Return [x, y] of the center of cell containing provided text 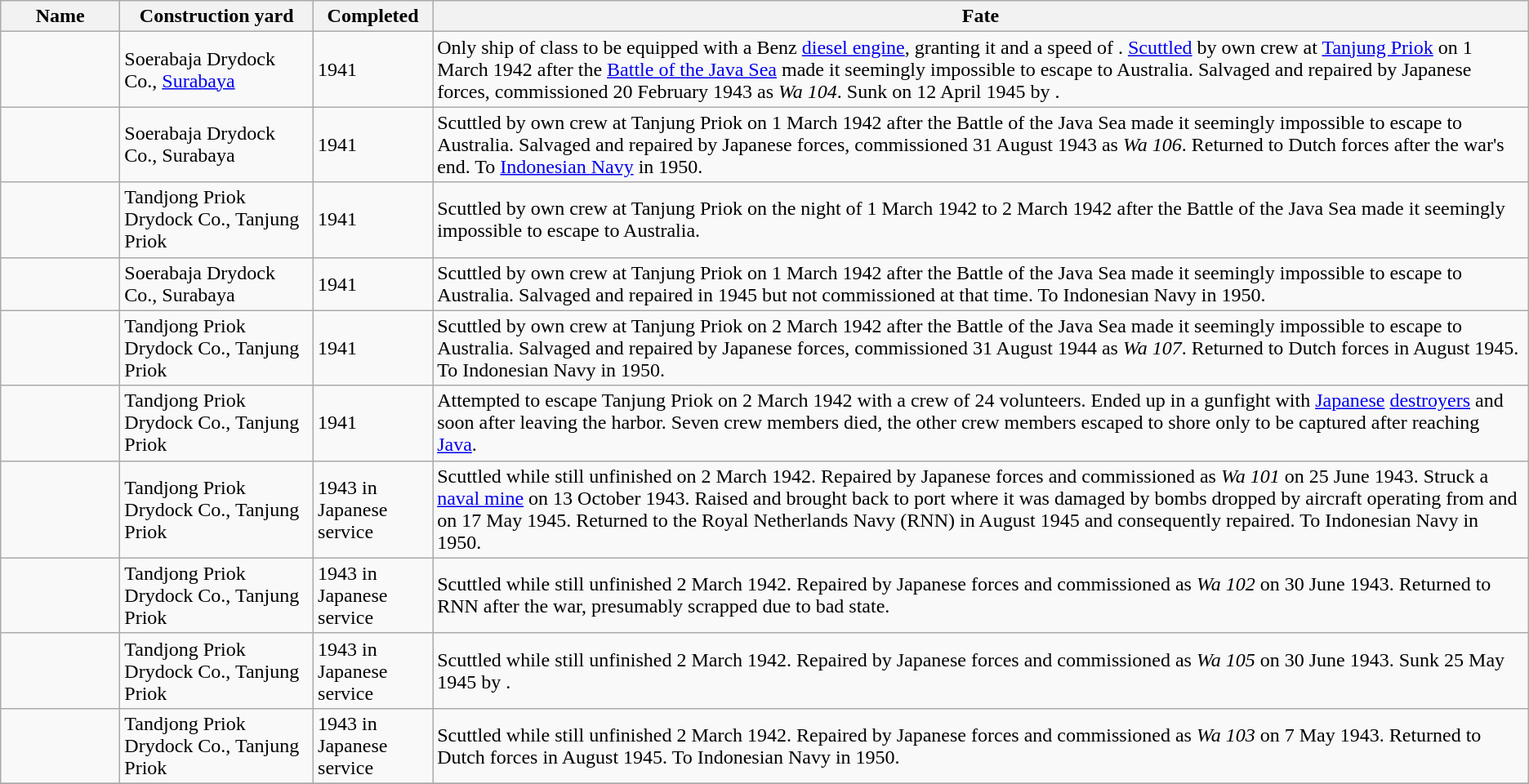
Name [60, 16]
Completed [373, 16]
Construction yard [217, 16]
Scuttled while still unfinished 2 March 1942. Repaired by Japanese forces and commissioned as Wa 105 on 30 June 1943. Sunk 25 May 1945 by . [981, 670]
Fate [981, 16]
